Determine the (x, y) coordinate at the center of the cell enclosing the given text.  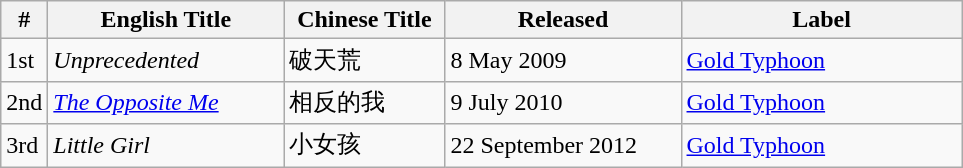
9 July 2010 (563, 102)
破天荒 (364, 60)
The Opposite Me (166, 102)
22 September 2012 (563, 146)
Unprecedented (166, 60)
Released (563, 20)
3rd (24, 146)
Chinese Title (364, 20)
English Title (166, 20)
Label (822, 20)
# (24, 20)
小女孩 (364, 146)
1st (24, 60)
相反的我 (364, 102)
8 May 2009 (563, 60)
Little Girl (166, 146)
2nd (24, 102)
